Return the (X, Y) coordinate for the center point of the cell that contains the specified text.  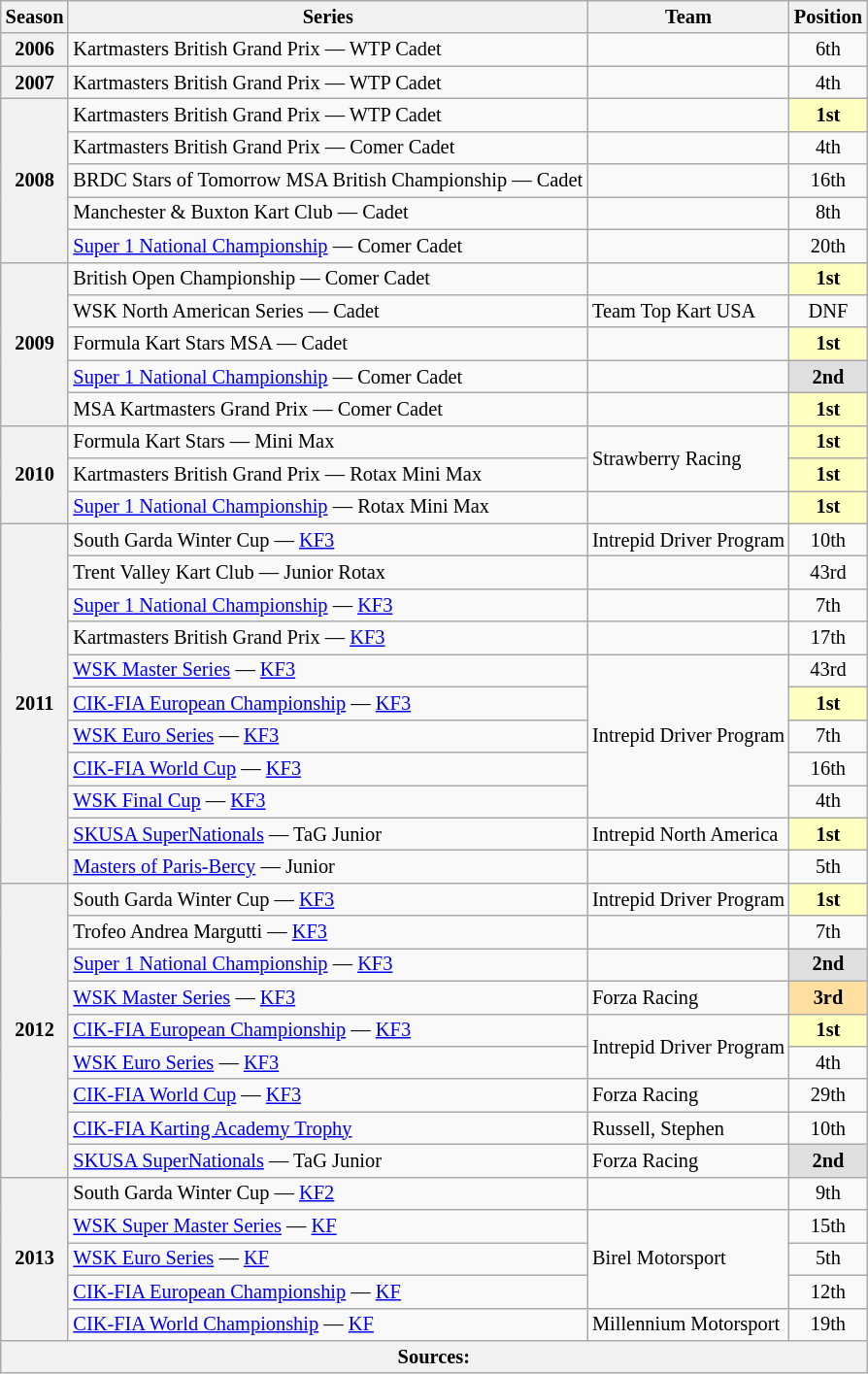
Series (328, 17)
Sources: (434, 1357)
2011 (35, 703)
2006 (35, 50)
Super 1 National Championship — Rotax Mini Max (328, 507)
Masters of Paris-Bercy — Junior (328, 866)
Millennium Motorsport (688, 1324)
DNF (828, 311)
Kartmasters British Grand Prix — KF3 (328, 638)
29th (828, 1095)
8th (828, 213)
Trent Valley Kart Club — Junior Rotax (328, 572)
MSA Kartmasters Grand Prix — Comer Cadet (328, 409)
Strawberry Racing (688, 458)
WSK Euro Series — KF (328, 1258)
2013 (35, 1258)
Position (828, 17)
Manchester & Buxton Kart Club — Cadet (328, 213)
Team (688, 17)
BRDC Stars of Tomorrow MSA British Championship — Cadet (328, 181)
WSK Final Cup — KF3 (328, 801)
Birel Motorsport (688, 1258)
12th (828, 1291)
17th (828, 638)
Russell, Stephen (688, 1128)
CIK-FIA Karting Academy Trophy (328, 1128)
Trofeo Andrea Margutti — KF3 (328, 932)
Team Top Kart USA (688, 311)
3rd (828, 997)
2007 (35, 83)
6th (828, 50)
2009 (35, 344)
Season (35, 17)
19th (828, 1324)
2010 (35, 474)
Kartmasters British Grand Prix — Comer Cadet (328, 148)
WSK North American Series — Cadet (328, 311)
20th (828, 246)
South Garda Winter Cup — KF2 (328, 1193)
9th (828, 1193)
WSK Super Master Series — KF (328, 1226)
Intrepid North America (688, 834)
Formula Kart Stars — Mini Max (328, 442)
British Open Championship — Comer Cadet (328, 279)
15th (828, 1226)
Kartmasters British Grand Prix — Rotax Mini Max (328, 475)
2008 (35, 180)
2012 (35, 1029)
Formula Kart Stars MSA — Cadet (328, 344)
CIK-FIA European Championship — KF (328, 1291)
CIK-FIA World Championship — KF (328, 1324)
